Extract the [x, y] coordinate from the center of the cell holding the provided text.  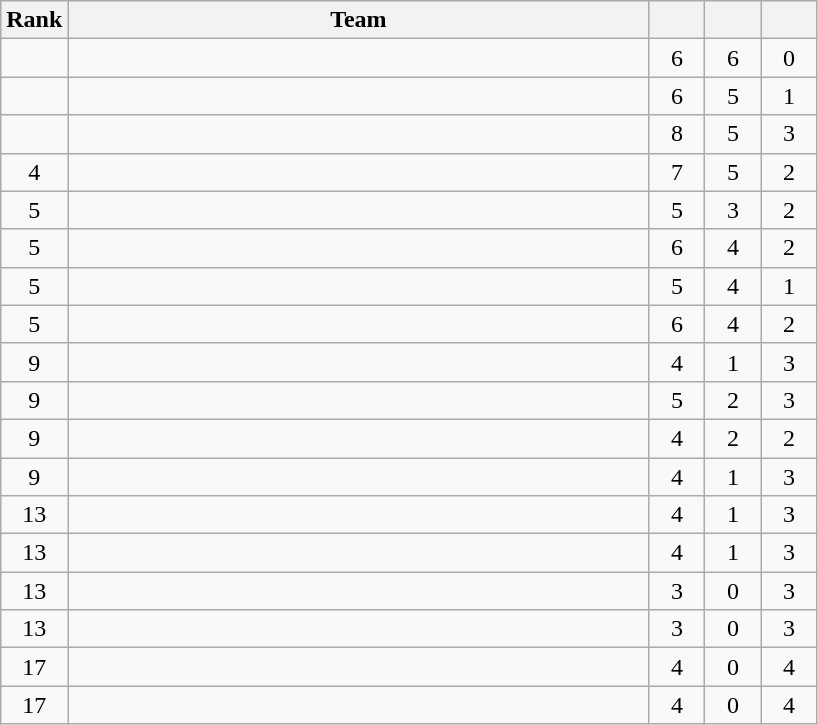
7 [677, 172]
Team [358, 20]
Rank [34, 20]
8 [677, 134]
